Scan for the cell matching the given text and deliver its [x, y] coordinate at center. 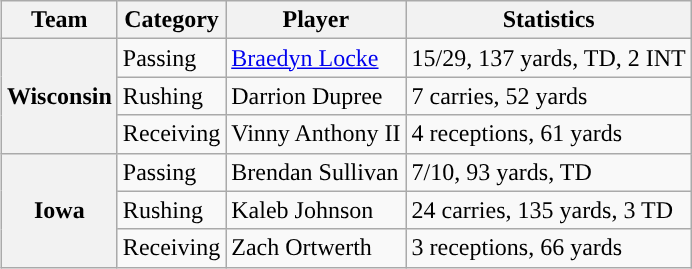
Team [59, 20]
3 receptions, 66 yards [548, 248]
Kaleb Johnson [316, 210]
Statistics [548, 20]
7/10, 93 yards, TD [548, 172]
Vinny Anthony II [316, 134]
15/29, 137 yards, TD, 2 INT [548, 58]
Player [316, 20]
4 receptions, 61 yards [548, 134]
Iowa [59, 210]
7 carries, 52 yards [548, 96]
Darrion Dupree [316, 96]
Wisconsin [59, 96]
Zach Ortwerth [316, 248]
Braedyn Locke [316, 58]
Brendan Sullivan [316, 172]
Category [171, 20]
24 carries, 135 yards, 3 TD [548, 210]
